Identify which cell holds the provided text, then report its [X, Y] central coordinate. 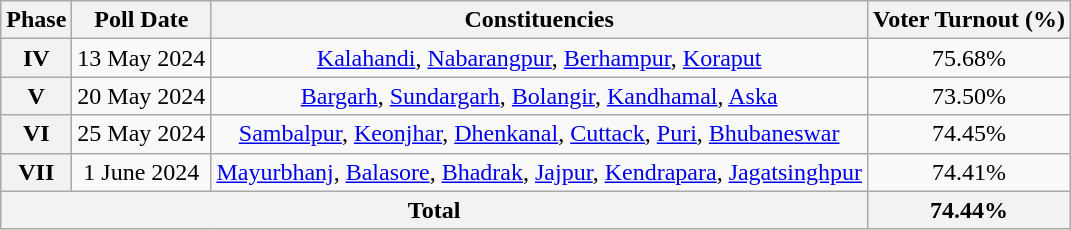
13 May 2024 [142, 58]
Mayurbhanj, Balasore, Bhadrak, Jajpur, Kendrapara, Jagatsinghpur [540, 172]
1 June 2024 [142, 172]
Bargarh, Sundargarh, Bolangir, Kandhamal, Aska [540, 96]
74.41% [968, 172]
75.68% [968, 58]
25 May 2024 [142, 134]
Phase [36, 20]
Sambalpur, Keonjhar, Dhenkanal, Cuttack, Puri, Bhubaneswar [540, 134]
Kalahandi, Nabarangpur, Berhampur, Koraput [540, 58]
IV [36, 58]
V [36, 96]
VII [36, 172]
Voter Turnout (%) [968, 20]
Total [434, 210]
74.45% [968, 134]
Poll Date [142, 20]
20 May 2024 [142, 96]
VI [36, 134]
Constituencies [540, 20]
73.50% [968, 96]
74.44% [968, 210]
